Return the (X, Y) coordinate for the center point of the cell that contains the specified text.  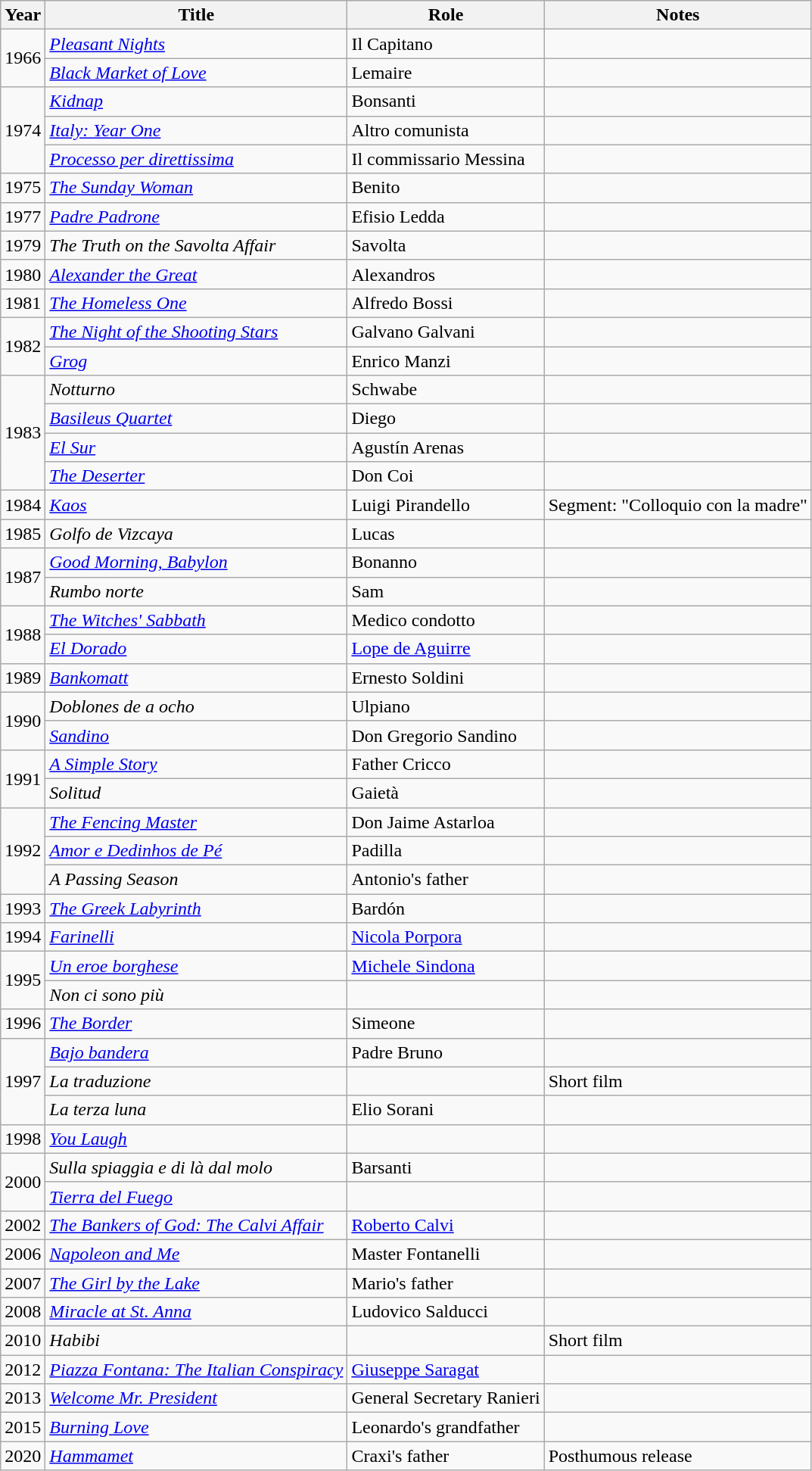
Piazza Fontana: The Italian Conspiracy (197, 1370)
The Truth on the Savolta Affair (197, 245)
Non ci sono più (197, 995)
Schwabe (446, 390)
The Witches' Sabbath (197, 620)
Il Capitano (446, 44)
1996 (23, 1024)
General Secretary Ranieri (446, 1398)
Alexander the Great (197, 274)
Rumbo norte (197, 591)
Lucas (446, 534)
1990 (23, 721)
Don Jaime Astarloa (446, 821)
1980 (23, 274)
Mario's father (446, 1283)
Medico condotto (446, 620)
The Homeless One (197, 303)
1979 (23, 245)
Simeone (446, 1024)
Padre Bruno (446, 1052)
Doblones de a ocho (197, 706)
Don Coi (446, 476)
1974 (23, 130)
Enrico Manzi (446, 361)
Antonio's father (446, 880)
2002 (23, 1225)
El Sur (197, 447)
Year (23, 15)
Leonardo's grandfather (446, 1427)
2000 (23, 1182)
1988 (23, 634)
Don Gregorio Sandino (446, 735)
The Sunday Woman (197, 188)
Kaos (197, 505)
Ludovico Salducci (446, 1312)
Michele Sindona (446, 966)
Luigi Pirandello (446, 505)
Ulpiano (446, 706)
Sam (446, 591)
Galvano Galvani (446, 332)
Segment: "Colloquio con la madre" (678, 505)
Sandino (197, 735)
Bankomatt (197, 678)
Agustín Arenas (446, 447)
1987 (23, 577)
The Deserter (197, 476)
1998 (23, 1139)
1977 (23, 217)
Welcome Mr. President (197, 1398)
1997 (23, 1081)
Burning Love (197, 1427)
Alexandros (446, 274)
1994 (23, 937)
Altro comunista (446, 130)
Sulla spiaggia e di là dal molo (197, 1167)
Title (197, 15)
Elio Sorani (446, 1110)
Bonsanti (446, 101)
Il commissario Messina (446, 159)
Bardón (446, 908)
Good Morning, Babylon (197, 563)
A Passing Season (197, 880)
1995 (23, 980)
El Dorado (197, 649)
1984 (23, 505)
Processo per direttissima (197, 159)
1975 (23, 188)
1966 (23, 58)
Padilla (446, 851)
La terza luna (197, 1110)
Role (446, 15)
1993 (23, 908)
Barsanti (446, 1167)
Habibi (197, 1341)
2012 (23, 1370)
The Bankers of God: The Calvi Affair (197, 1225)
The Night of the Shooting Stars (197, 332)
Giuseppe Saragat (446, 1370)
Kidnap (197, 101)
2013 (23, 1398)
1992 (23, 850)
2008 (23, 1312)
1991 (23, 778)
Grog (197, 361)
Ernesto Soldini (446, 678)
Napoleon and Me (197, 1254)
The Border (197, 1024)
Solitud (197, 793)
Farinelli (197, 937)
Nicola Porpora (446, 937)
2020 (23, 1456)
Bajo bandera (197, 1052)
Posthumous release (678, 1456)
Efisio Ledda (446, 217)
The Fencing Master (197, 821)
Basileus Quartet (197, 419)
Italy: Year One (197, 130)
Savolta (446, 245)
Tierra del Fuego (197, 1196)
1989 (23, 678)
Gaietà (446, 793)
Alfredo Bossi (446, 303)
Hammamet (197, 1456)
Master Fontanelli (446, 1254)
Father Cricco (446, 764)
2010 (23, 1341)
Miracle at St. Anna (197, 1312)
2006 (23, 1254)
Lope de Aguirre (446, 649)
Pleasant Nights (197, 44)
Notturno (197, 390)
Black Market of Love (197, 73)
1982 (23, 346)
1983 (23, 433)
Bonanno (446, 563)
1981 (23, 303)
Roberto Calvi (446, 1225)
Craxi's father (446, 1456)
Lemaire (446, 73)
Amor e Dedinhos de Pé (197, 851)
Un eroe borghese (197, 966)
The Girl by the Lake (197, 1283)
Golfo de Vizcaya (197, 534)
A Simple Story (197, 764)
The Greek Labyrinth (197, 908)
2015 (23, 1427)
2007 (23, 1283)
Benito (446, 188)
Padre Padrone (197, 217)
Notes (678, 15)
You Laugh (197, 1139)
Diego (446, 419)
1985 (23, 534)
La traduzione (197, 1081)
